Capture the cell that displays the provided text and extract its (x, y) central coordinate. 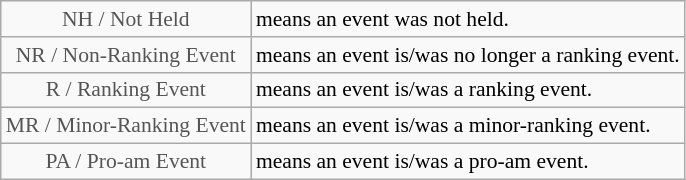
means an event is/was a minor-ranking event. (468, 126)
NR / Non-Ranking Event (126, 55)
MR / Minor-Ranking Event (126, 126)
means an event was not held. (468, 19)
means an event is/was a ranking event. (468, 90)
R / Ranking Event (126, 90)
PA / Pro-am Event (126, 162)
means an event is/was no longer a ranking event. (468, 55)
means an event is/was a pro-am event. (468, 162)
NH / Not Held (126, 19)
